For the text-containing cell, return its midpoint in (X, Y) coordinate format. 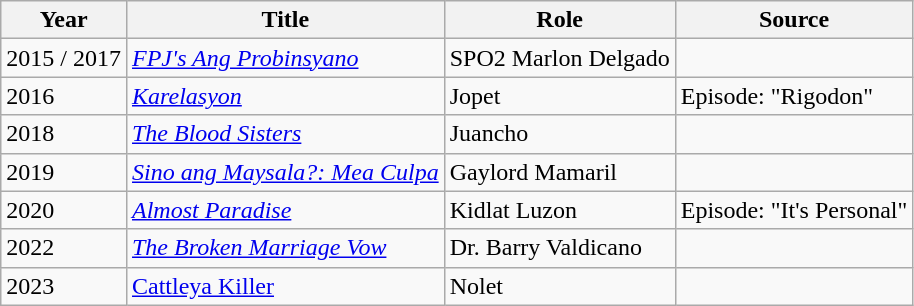
Episode: "It's Personal" (794, 210)
2018 (64, 134)
2020 (64, 210)
Juancho (560, 134)
The Blood Sisters (285, 134)
Gaylord Mamaril (560, 172)
Nolet (560, 286)
2015 / 2017 (64, 58)
Kidlat Luzon (560, 210)
Jopet (560, 96)
Dr. Barry Valdicano (560, 248)
Title (285, 20)
SPO2 Marlon Delgado (560, 58)
2022 (64, 248)
Role (560, 20)
The Broken Marriage Vow (285, 248)
FPJ's Ang Probinsyano (285, 58)
Almost Paradise (285, 210)
Year (64, 20)
Source (794, 20)
Karelasyon (285, 96)
2023 (64, 286)
Cattleya Killer (285, 286)
Episode: "Rigodon" (794, 96)
2019 (64, 172)
Sino ang Maysala?: Mea Culpa (285, 172)
2016 (64, 96)
